Return [X, Y] of the center of cell containing provided text 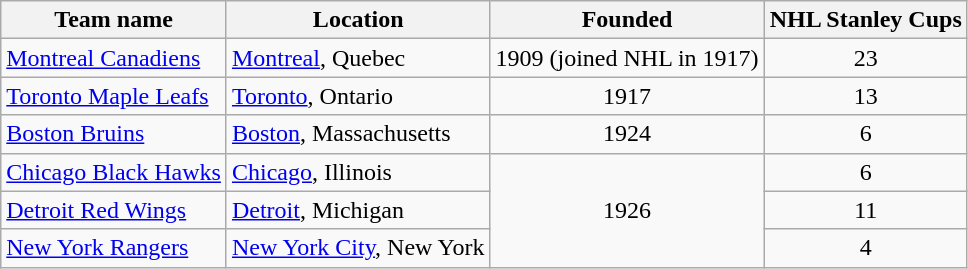
1926 [627, 210]
Location [358, 20]
1917 [627, 96]
Montreal, Quebec [358, 58]
13 [866, 96]
New York Rangers [114, 248]
11 [866, 210]
Toronto, Ontario [358, 96]
Boston, Massachusetts [358, 134]
Detroit Red Wings [114, 210]
Founded [627, 20]
Chicago Black Hawks [114, 172]
1909 (joined NHL in 1917) [627, 58]
NHL Stanley Cups [866, 20]
New York City, New York [358, 248]
Toronto Maple Leafs [114, 96]
Boston Bruins [114, 134]
Team name [114, 20]
23 [866, 58]
Montreal Canadiens [114, 58]
Chicago, Illinois [358, 172]
4 [866, 248]
1924 [627, 134]
Detroit, Michigan [358, 210]
